For the text-containing cell, return its midpoint in (x, y) coordinate format. 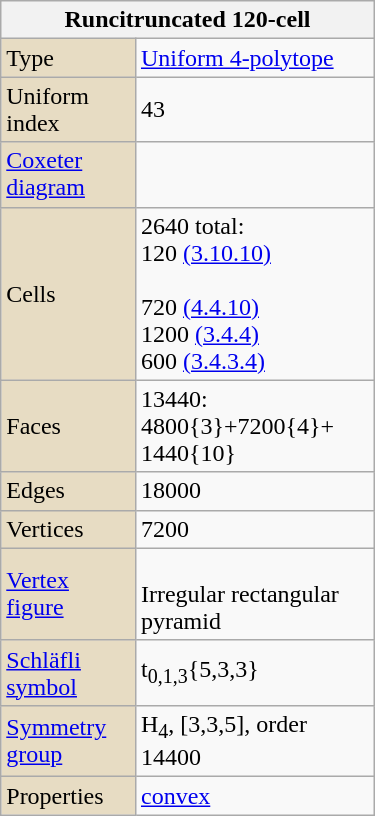
2640 total:120 (3.10.10) 720 (4.4.10) 1200 (3.4.4) 600 (3.4.3.4) (254, 294)
Schläfli symbol (68, 672)
H4, [3,3,5], order 14400 (254, 740)
convex (254, 796)
Faces (68, 426)
Type (68, 58)
13440:4800{3}+7200{4}+1440{10} (254, 426)
Vertex figure (68, 594)
Coxeter diagram (68, 174)
Cells (68, 294)
Symmetry group (68, 740)
Runcitruncated 120-cell (188, 20)
18000 (254, 491)
Irregular rectangular pyramid (254, 594)
Uniform 4-polytope (254, 58)
t0,1,3{5,3,3} (254, 672)
Vertices (68, 529)
Properties (68, 796)
Edges (68, 491)
7200 (254, 529)
Uniform index (68, 110)
43 (254, 110)
